Return (X, Y) of the center of cell containing provided text 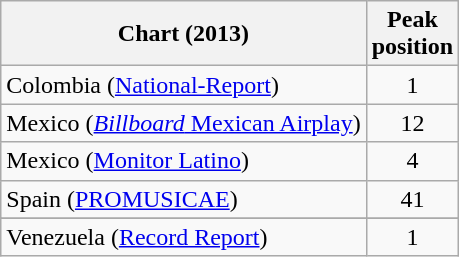
Peakposition (412, 34)
Colombia (National-Report) (184, 85)
12 (412, 123)
Mexico (Billboard Mexican Airplay) (184, 123)
Spain (PROMUSICAE) (184, 199)
41 (412, 199)
4 (412, 161)
Venezuela (Record Report) (184, 237)
Chart (2013) (184, 34)
Mexico (Monitor Latino) (184, 161)
